From the cell containing the given text, extract its center point as [X, Y] coordinate. 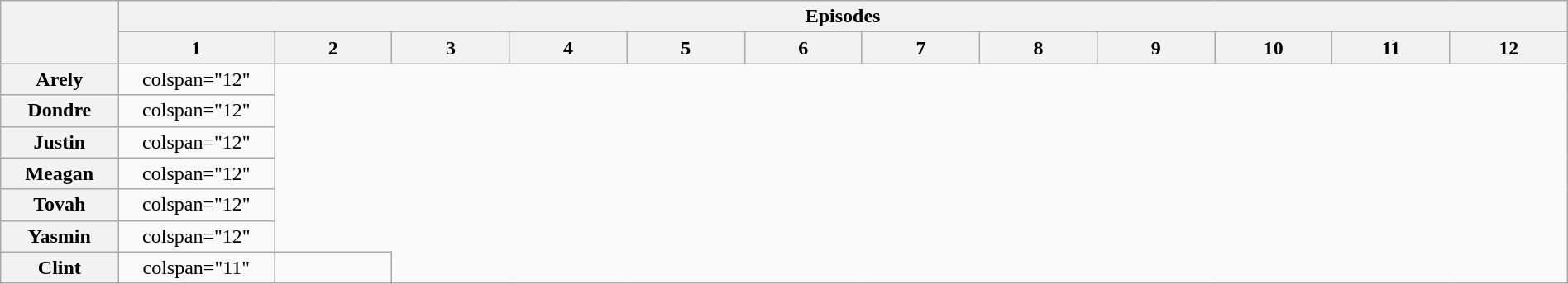
Yasmin [60, 236]
5 [686, 48]
2 [333, 48]
3 [451, 48]
Dondre [60, 111]
11 [1391, 48]
4 [568, 48]
colspan="11" [197, 267]
10 [1274, 48]
7 [920, 48]
8 [1039, 48]
12 [1508, 48]
Episodes [843, 17]
Tovah [60, 205]
1 [197, 48]
Justin [60, 142]
6 [803, 48]
Meagan [60, 173]
Arely [60, 79]
9 [1156, 48]
Clint [60, 267]
